Return (x, y) of the center of cell containing provided text 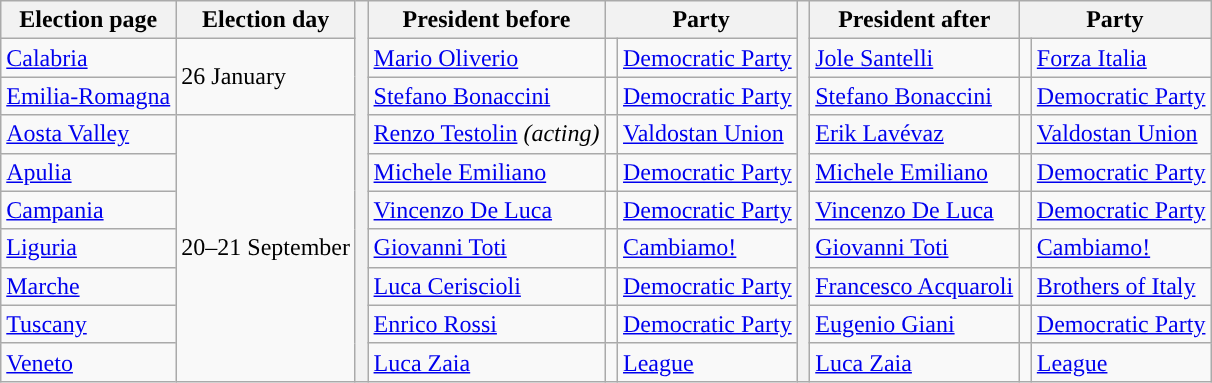
Marche (88, 286)
Jole Santelli (914, 58)
Veneto (88, 362)
President after (914, 20)
Luca Ceriscioli (486, 286)
Tuscany (88, 324)
26 January (266, 77)
20–21 September (266, 248)
Francesco Acquaroli (914, 286)
President before (486, 20)
Renzo Testolin (acting) (486, 134)
Calabria (88, 58)
Erik Lavévaz (914, 134)
Apulia (88, 172)
Campania (88, 210)
Forza Italia (1121, 58)
Election day (266, 20)
Eugenio Giani (914, 324)
Mario Oliverio (486, 58)
Enrico Rossi (486, 324)
Brothers of Italy (1121, 286)
Election page (88, 20)
Liguria (88, 248)
Emilia-Romagna (88, 96)
Aosta Valley (88, 134)
